Search for the cell housing the specified text and yield its (x, y) center coordinate. 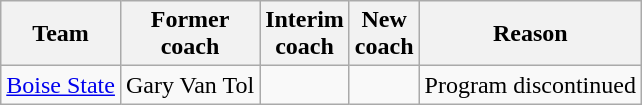
Gary Van Tol (190, 85)
Team (61, 34)
Interimcoach (305, 34)
Program discontinued (530, 85)
Boise State (61, 85)
Formercoach (190, 34)
Newcoach (384, 34)
Reason (530, 34)
